Find where the given text appears and provide that cell's center as (x, y) coordinate. 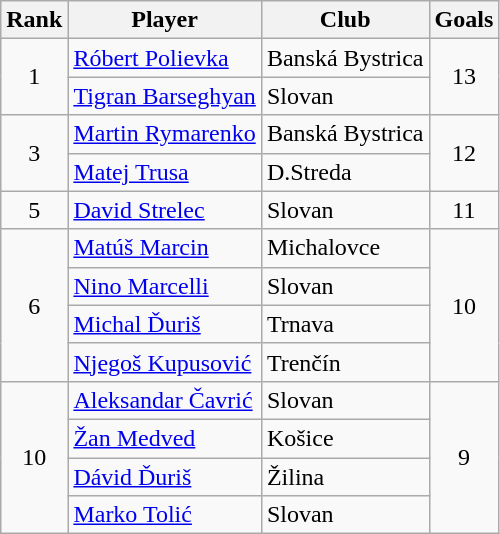
Dávid Ďuriš (165, 477)
Rank (34, 20)
5 (34, 210)
3 (34, 153)
Matúš Marcin (165, 248)
Aleksandar Čavrić (165, 400)
Michal Ďuriš (165, 324)
12 (464, 153)
D.Streda (345, 172)
Nino Marcelli (165, 286)
Žan Medved (165, 438)
Club (345, 20)
11 (464, 210)
13 (464, 77)
6 (34, 305)
Marko Tolić (165, 515)
Michalovce (345, 248)
Matej Trusa (165, 172)
Žilina (345, 477)
1 (34, 77)
Róbert Polievka (165, 58)
Trnava (345, 324)
Martin Rymarenko (165, 134)
Trenčín (345, 362)
Njegoš Kupusović (165, 362)
9 (464, 457)
Tigran Barseghyan (165, 96)
Košice (345, 438)
Player (165, 20)
Goals (464, 20)
David Strelec (165, 210)
